Pinpoint the cell where the given text exists, returning its [X, Y] midpoint coordinate. 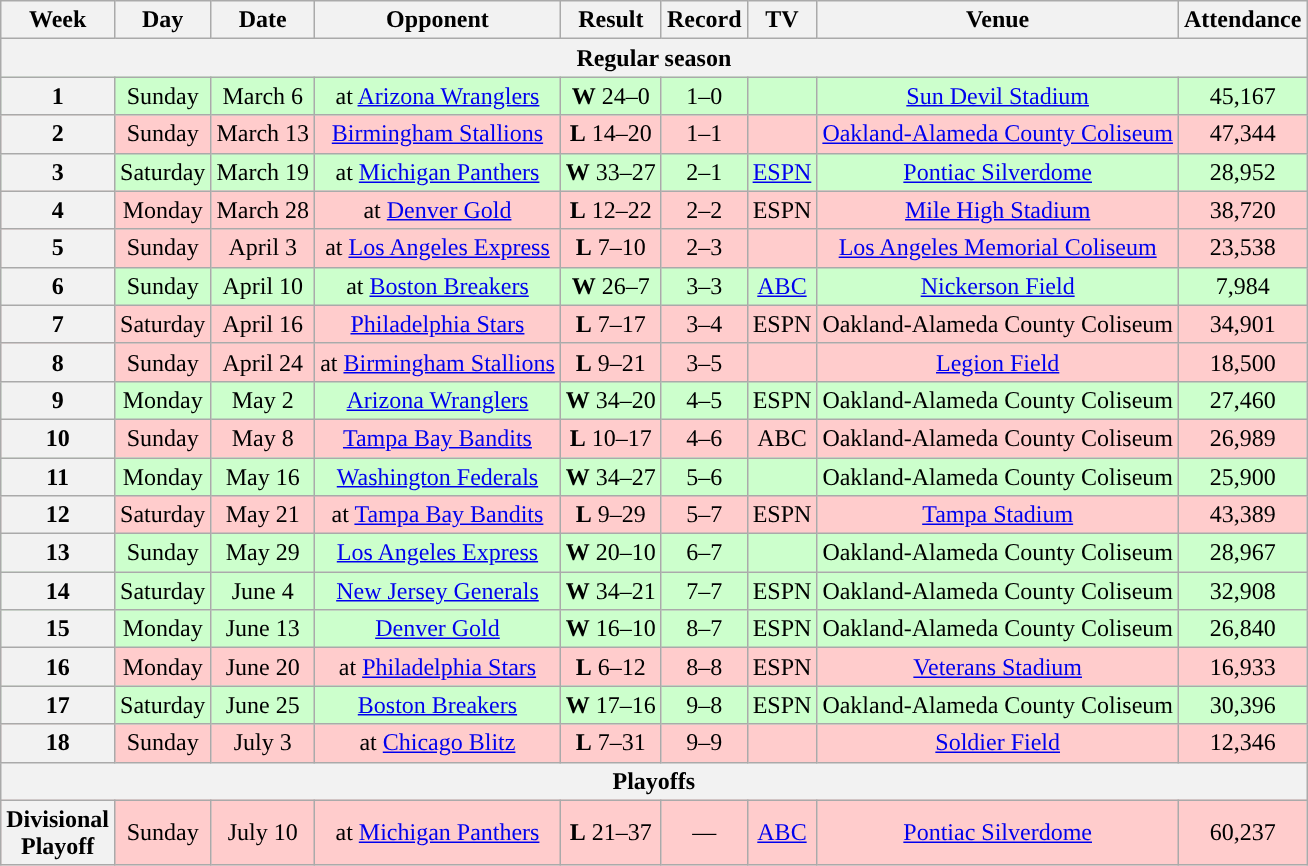
16 [58, 667]
at Chicago Blitz [438, 743]
11 [58, 477]
Regular season [654, 58]
9–9 [704, 743]
Day [163, 20]
9–8 [704, 705]
W 33–27 [610, 172]
W 20–10 [610, 553]
12,346 [1243, 743]
July 10 [263, 832]
3–4 [704, 324]
3 [58, 172]
60,237 [1243, 832]
W 24–0 [610, 96]
23,538 [1243, 248]
May 8 [263, 438]
April 16 [263, 324]
6 [58, 286]
28,967 [1243, 553]
W 17–16 [610, 705]
8–8 [704, 667]
3–5 [704, 362]
Venue [998, 20]
18 [58, 743]
March 28 [263, 210]
June 20 [263, 667]
7,984 [1243, 286]
at Los Angeles Express [438, 248]
June 4 [263, 591]
6–7 [704, 553]
W 16–10 [610, 629]
2–2 [704, 210]
8 [58, 362]
March 6 [263, 96]
25,900 [1243, 477]
W 34–27 [610, 477]
Boston Breakers [438, 705]
30,396 [1243, 705]
W 34–20 [610, 400]
Sun Devil Stadium [998, 96]
April 24 [263, 362]
16,933 [1243, 667]
28,952 [1243, 172]
32,908 [1243, 591]
15 [58, 629]
Tampa Bay Bandits [438, 438]
2 [58, 134]
May 29 [263, 553]
June 13 [263, 629]
DivisionalPlayoff [58, 832]
L 10–17 [610, 438]
L 12–22 [610, 210]
9 [58, 400]
Playoffs [654, 781]
W 26–7 [610, 286]
at Philadelphia Stars [438, 667]
L 14–20 [610, 134]
L 7–10 [610, 248]
L 7–31 [610, 743]
4–6 [704, 438]
Washington Federals [438, 477]
2–1 [704, 172]
at Arizona Wranglers [438, 96]
April 3 [263, 248]
Los Angeles Express [438, 553]
45,167 [1243, 96]
May 21 [263, 515]
Nickerson Field [998, 286]
1 [58, 96]
Mile High Stadium [998, 210]
7 [58, 324]
at Denver Gold [438, 210]
12 [58, 515]
Veterans Stadium [998, 667]
— [704, 832]
L 9–29 [610, 515]
Week [58, 20]
26,840 [1243, 629]
5 [58, 248]
26,989 [1243, 438]
1–1 [704, 134]
10 [58, 438]
Opponent [438, 20]
5–7 [704, 515]
14 [58, 591]
Soldier Field [998, 743]
Birmingham Stallions [438, 134]
Tampa Stadium [998, 515]
Los Angeles Memorial Coliseum [998, 248]
3–3 [704, 286]
18,500 [1243, 362]
Attendance [1243, 20]
Result [610, 20]
34,901 [1243, 324]
Date [263, 20]
Record [704, 20]
Legion Field [998, 362]
TV [782, 20]
Philadelphia Stars [438, 324]
38,720 [1243, 210]
at Tampa Bay Bandits [438, 515]
New Jersey Generals [438, 591]
L 9–21 [610, 362]
W 34–21 [610, 591]
8–7 [704, 629]
July 3 [263, 743]
4–5 [704, 400]
March 13 [263, 134]
4 [58, 210]
Arizona Wranglers [438, 400]
March 19 [263, 172]
43,389 [1243, 515]
17 [58, 705]
27,460 [1243, 400]
May 2 [263, 400]
L 6–12 [610, 667]
L 7–17 [610, 324]
Denver Gold [438, 629]
at Boston Breakers [438, 286]
13 [58, 553]
April 10 [263, 286]
at Birmingham Stallions [438, 362]
2–3 [704, 248]
47,344 [1243, 134]
1–0 [704, 96]
7–7 [704, 591]
May 16 [263, 477]
L 21–37 [610, 832]
June 25 [263, 705]
5–6 [704, 477]
